Provide the [X, Y] coordinate of the cell's center where the given text is located.  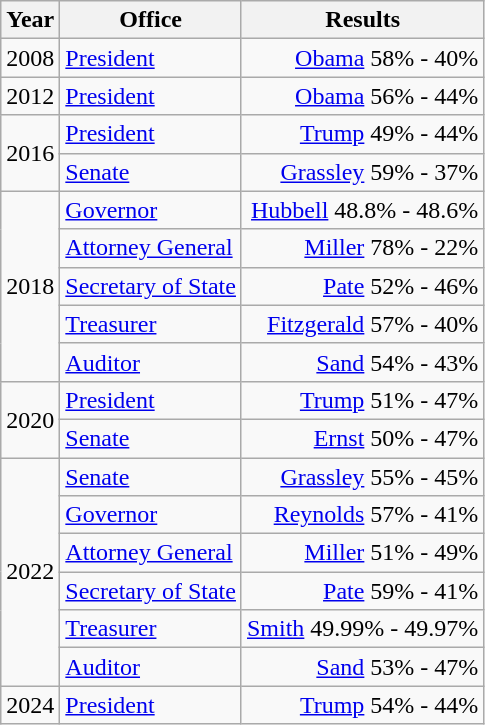
Trump 49% - 44% [362, 134]
Trump 51% - 47% [362, 400]
2012 [30, 96]
2024 [30, 705]
Sand 54% - 43% [362, 362]
Miller 51% - 49% [362, 553]
Sand 53% - 47% [362, 667]
2018 [30, 286]
Smith 49.99% - 49.97% [362, 629]
2008 [30, 58]
Trump 54% - 44% [362, 705]
2016 [30, 153]
Obama 56% - 44% [362, 96]
Miller 78% - 22% [362, 248]
Grassley 55% - 45% [362, 477]
2022 [30, 572]
Ernst 50% - 47% [362, 438]
Reynolds 57% - 41% [362, 515]
Pate 52% - 46% [362, 286]
Office [151, 20]
Results [362, 20]
Fitzgerald 57% - 40% [362, 324]
2020 [30, 419]
Obama 58% - 40% [362, 58]
Hubbell 48.8% - 48.6% [362, 210]
Year [30, 20]
Grassley 59% - 37% [362, 172]
Pate 59% - 41% [362, 591]
